Return (x, y) of the center of cell containing provided text 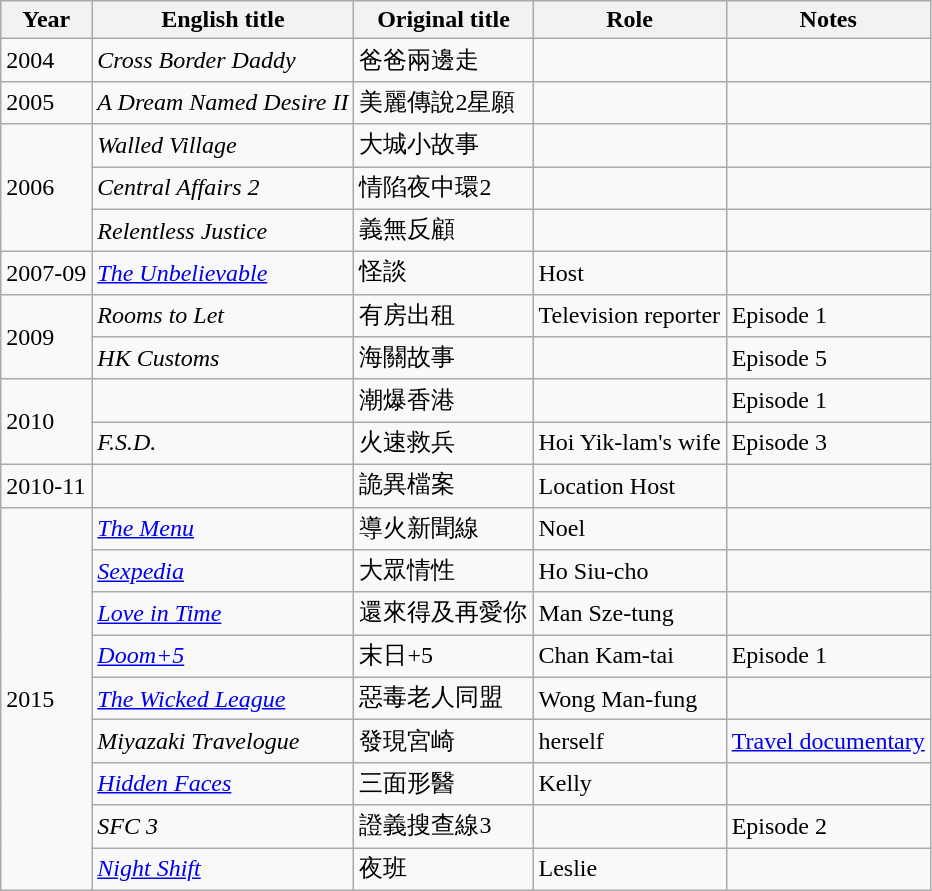
Chan Kam-tai (630, 656)
Rooms to Let (223, 316)
大城小故事 (444, 146)
惡毒老人同盟 (444, 698)
2007-09 (46, 274)
怪談 (444, 274)
Host (630, 274)
HK Customs (223, 358)
Ho Siu-cho (630, 572)
Man Sze-tung (630, 614)
海關故事 (444, 358)
English title (223, 20)
Original title (444, 20)
夜班 (444, 870)
Doom+5 (223, 656)
Episode 2 (828, 826)
The Unbelievable (223, 274)
潮爆香港 (444, 400)
末日+5 (444, 656)
Leslie (630, 870)
Central Affairs 2 (223, 188)
Wong Man-fung (630, 698)
美麗傳說2星願 (444, 102)
發現宮崎 (444, 742)
義無反顧 (444, 230)
The Menu (223, 528)
Location Host (630, 486)
爸爸兩邊走 (444, 60)
Relentless Justice (223, 230)
三面形醫 (444, 784)
大眾情性 (444, 572)
Year (46, 20)
2009 (46, 336)
A Dream Named Desire II (223, 102)
2006 (46, 188)
火速救兵 (444, 444)
2005 (46, 102)
2010-11 (46, 486)
情陷夜中環2 (444, 188)
證義搜查線3 (444, 826)
Hoi Yik-lam's wife (630, 444)
SFC 3 (223, 826)
Cross Border Daddy (223, 60)
導火新聞線 (444, 528)
Kelly (630, 784)
Episode 3 (828, 444)
Love in Time (223, 614)
Miyazaki Travelogue (223, 742)
The Wicked League (223, 698)
2004 (46, 60)
Episode 5 (828, 358)
Television reporter (630, 316)
Travel documentary (828, 742)
Night Shift (223, 870)
2015 (46, 698)
Noel (630, 528)
F.S.D. (223, 444)
有房出租 (444, 316)
herself (630, 742)
Walled Village (223, 146)
Role (630, 20)
2010 (46, 422)
還來得及再愛你 (444, 614)
詭異檔案 (444, 486)
Hidden Faces (223, 784)
Notes (828, 20)
Sexpedia (223, 572)
